Detect which cell encompasses the target text, then output its (x, y) center coordinate. 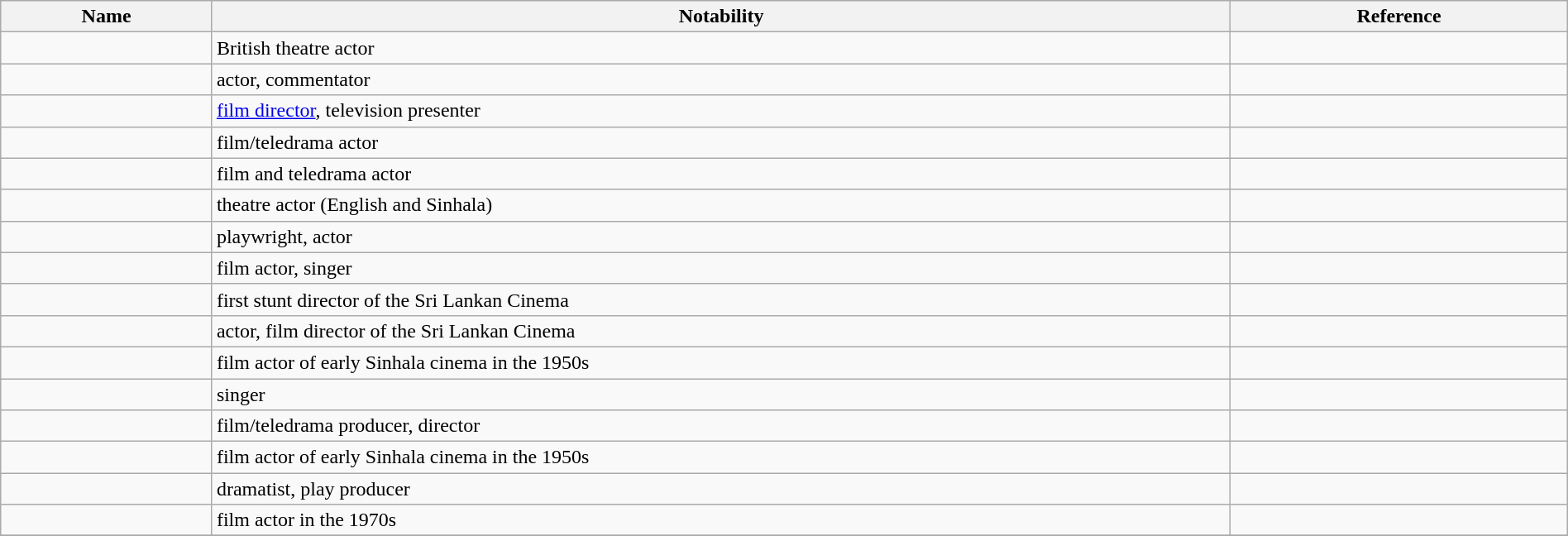
theatre actor (English and Sinhala) (721, 205)
Name (107, 17)
film actor, singer (721, 268)
film actor in the 1970s (721, 520)
singer (721, 395)
playwright, actor (721, 237)
film director, television presenter (721, 111)
Notability (721, 17)
film and teledrama actor (721, 174)
film/teledrama producer, director (721, 426)
film/teledrama actor (721, 142)
actor, commentator (721, 79)
British theatre actor (721, 48)
dramatist, play producer (721, 489)
Reference (1399, 17)
first stunt director of the Sri Lankan Cinema (721, 299)
actor, film director of the Sri Lankan Cinema (721, 331)
